Determine the (x, y) coordinate at the center of the cell enclosing the given text.  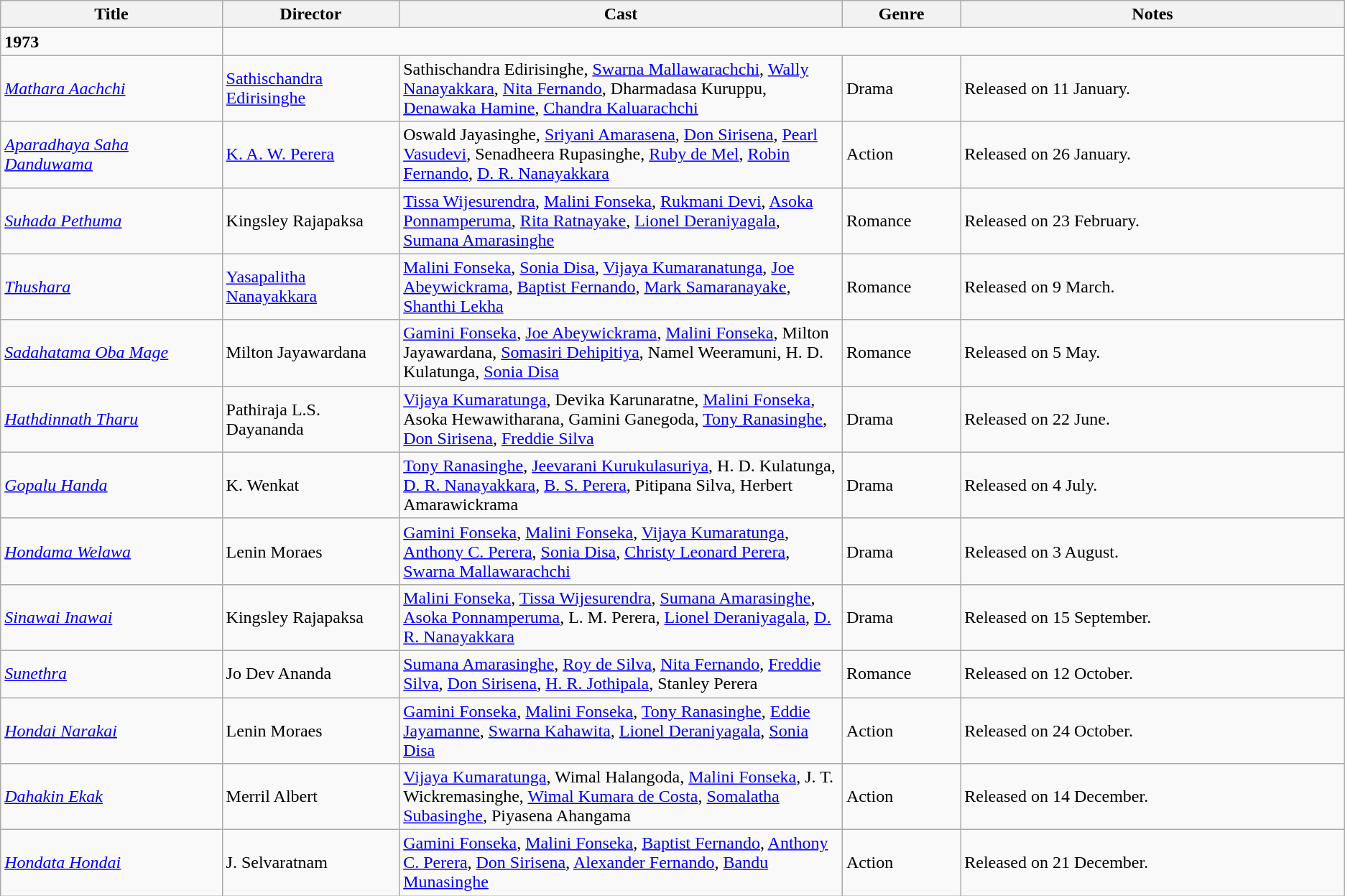
K. Wenkat (310, 485)
Director (310, 14)
Gopalu Handa (111, 485)
Gamini Fonseka, Joe Abeywickrama, Malini Fonseka, Milton Jayawardana, Somasiri Dehipitiya, Namel Weeramuni, H. D. Kulatunga, Sonia Disa (621, 353)
Mathara Aachchi (111, 88)
J. Selvaratnam (310, 863)
Cast (621, 14)
Sathischandra Edirisinghe, Swarna Mallawarachchi, Wally Nanayakkara, Nita Fernando, Dharmadasa Kuruppu, Denawaka Hamine, Chandra Kaluarachchi (621, 88)
Released on 4 July. (1152, 485)
Released on 14 December. (1152, 797)
Released on 23 February. (1152, 221)
Hondama Welawa (111, 551)
Hondai Narakai (111, 730)
Notes (1152, 14)
Gamini Fonseka, Malini Fonseka, Baptist Fernando, Anthony C. Perera, Don Sirisena, Alexander Fernando, Bandu Munasinghe (621, 863)
Oswald Jayasinghe, Sriyani Amarasena, Don Sirisena, Pearl Vasudevi, Senadheera Rupasinghe, Ruby de Mel, Robin Fernando, D. R. Nanayakkara (621, 154)
Jo Dev Ananda (310, 674)
Gamini Fonseka, Malini Fonseka, Vijaya Kumaratunga, Anthony C. Perera, Sonia Disa, Christy Leonard Perera, Swarna Mallawarachchi (621, 551)
Vijaya Kumaratunga, Wimal Halangoda, Malini Fonseka, J. T. Wickremasinghe, Wimal Kumara de Costa, Somalatha Subasinghe, Piyasena Ahangama (621, 797)
Merril Albert (310, 797)
Sinawai Inawai (111, 617)
1973 (111, 42)
K. A. W. Perera (310, 154)
Released on 3 August. (1152, 551)
Genre (901, 14)
Malini Fonseka, Sonia Disa, Vijaya Kumaranatunga, Joe Abeywickrama, Baptist Fernando, Mark Samaranayake, Shanthi Lekha (621, 287)
Hathdinnath Tharu (111, 419)
Malini Fonseka, Tissa Wijesurendra, Sumana Amarasinghe, Asoka Ponnamperuma, L. M. Perera, Lionel Deraniyagala, D. R. Nanayakkara (621, 617)
Dahakin Ekak (111, 797)
Sunethra (111, 674)
Released on 9 March. (1152, 287)
Gamini Fonseka, Malini Fonseka, Tony Ranasinghe, Eddie Jayamanne, Swarna Kahawita, Lionel Deraniyagala, Sonia Disa (621, 730)
Hondata Hondai (111, 863)
Released on 26 January. (1152, 154)
Yasapalitha Nanayakkara (310, 287)
Released on 22 June. (1152, 419)
Released on 24 October. (1152, 730)
Sadahatama Oba Mage (111, 353)
Sathischandra Edirisinghe (310, 88)
Suhada Pethuma (111, 221)
Released on 5 May. (1152, 353)
Milton Jayawardana (310, 353)
Pathiraja L.S. Dayananda (310, 419)
Released on 11 January. (1152, 88)
Tissa Wijesurendra, Malini Fonseka, Rukmani Devi, Asoka Ponnamperuma, Rita Ratnayake, Lionel Deraniyagala, Sumana Amarasinghe (621, 221)
Sumana Amarasinghe, Roy de Silva, Nita Fernando, Freddie Silva, Don Sirisena, H. R. Jothipala, Stanley Perera (621, 674)
Released on 15 September. (1152, 617)
Released on 21 December. (1152, 863)
Aparadhaya Saha Danduwama (111, 154)
Thushara (111, 287)
Released on 12 October. (1152, 674)
Vijaya Kumaratunga, Devika Karunaratne, Malini Fonseka, Asoka Hewawitharana, Gamini Ganegoda, Tony Ranasinghe, Don Sirisena, Freddie Silva (621, 419)
Title (111, 14)
Tony Ranasinghe, Jeevarani Kurukulasuriya, H. D. Kulatunga, D. R. Nanayakkara, B. S. Perera, Pitipana Silva, Herbert Amarawickrama (621, 485)
